From the cell containing the given text, extract its center point as (x, y) coordinate. 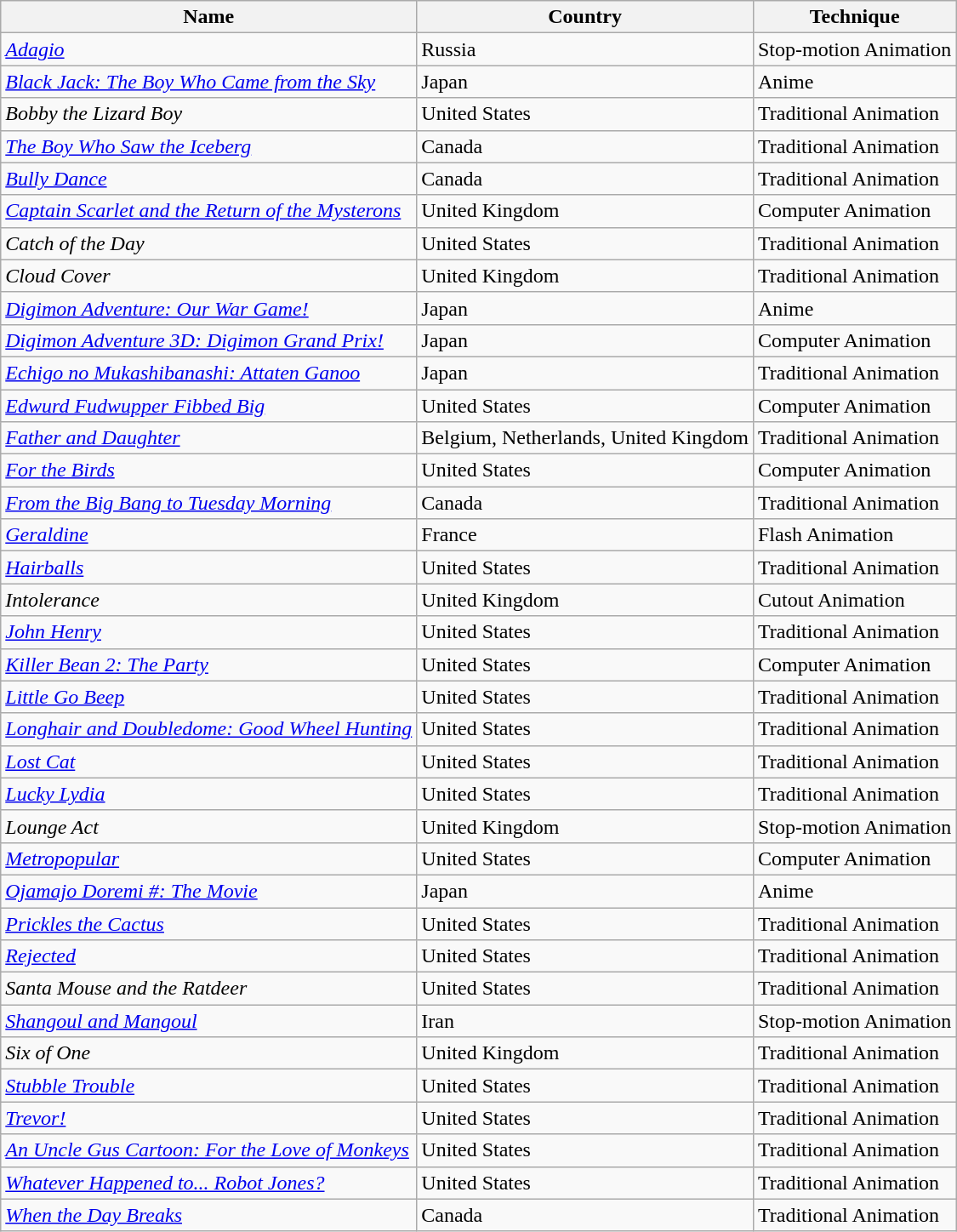
Edwurd Fudwupper Fibbed Big (209, 406)
Digimon Adventure 3D: Digimon Grand Prix! (209, 340)
Six of One (209, 1053)
Bully Dance (209, 179)
Cloud Cover (209, 276)
Digimon Adventure: Our War Game! (209, 308)
Longhair and Doubledome: Good Wheel Hunting (209, 729)
Name (209, 17)
Lounge Act (209, 826)
France (585, 535)
Ojamajo Doremi #: The Movie (209, 891)
Captain Scarlet and the Return of the Mysterons (209, 211)
Adagio (209, 49)
Cutout Animation (854, 600)
Hairballs (209, 568)
Santa Mouse and the Ratdeer (209, 989)
When the Day Breaks (209, 1215)
Geraldine (209, 535)
Killer Bean 2: The Party (209, 664)
Lost Cat (209, 761)
Catch of the Day (209, 243)
Iran (585, 1021)
Bobby the Lizard Boy (209, 114)
The Boy Who Saw the Iceberg (209, 146)
From the Big Bang to Tuesday Morning (209, 503)
Black Jack: The Boy Who Came from the Sky (209, 82)
Technique (854, 17)
John Henry (209, 632)
Metropopular (209, 858)
Rejected (209, 956)
For the Birds (209, 471)
Prickles the Cactus (209, 923)
Shangoul and Mangoul (209, 1021)
An Uncle Gus Cartoon: For the Love of Monkeys (209, 1150)
Trevor! (209, 1118)
Flash Animation (854, 535)
Belgium, Netherlands, United Kingdom (585, 438)
Father and Daughter (209, 438)
Lucky Lydia (209, 794)
Russia (585, 49)
Country (585, 17)
Intolerance (209, 600)
Echigo no Mukashibanashi: Attaten Ganoo (209, 373)
Stubble Trouble (209, 1086)
Little Go Beep (209, 697)
Whatever Happened to... Robot Jones? (209, 1183)
